Locate the cell with the specified text and output its [x, y] center coordinate. 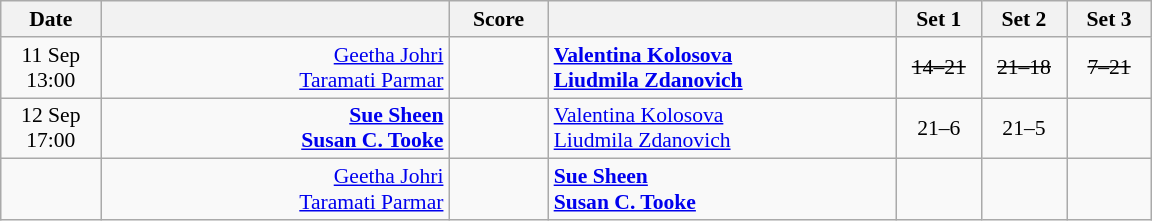
7–21 [1108, 68]
21–5 [1024, 128]
Set 1 [938, 19]
11 Sep13:00 [51, 68]
21–6 [938, 128]
Set 3 [1108, 19]
14–21 [938, 68]
Date [51, 19]
Set 2 [1024, 19]
21–18 [1024, 68]
Score [498, 19]
12 Sep17:00 [51, 128]
